Return (x, y) of the center of cell containing provided text 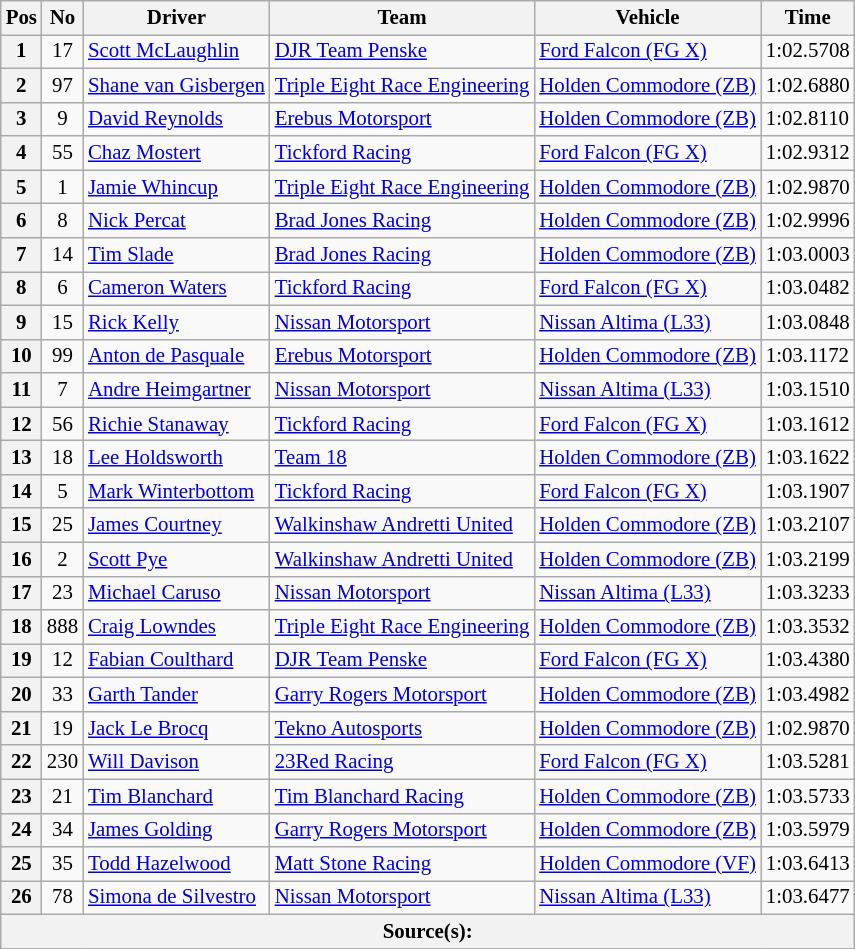
No (62, 18)
24 (22, 830)
David Reynolds (176, 119)
1:02.9996 (808, 221)
10 (22, 356)
Shane van Gisbergen (176, 85)
Nick Percat (176, 221)
Holden Commodore (VF) (648, 864)
1:03.5733 (808, 796)
Richie Stanaway (176, 424)
33 (62, 695)
Vehicle (648, 18)
11 (22, 390)
Chaz Mostert (176, 153)
Tim Blanchard (176, 796)
4 (22, 153)
97 (62, 85)
James Golding (176, 830)
1:03.0848 (808, 322)
1:03.3532 (808, 627)
Driver (176, 18)
1:02.8110 (808, 119)
20 (22, 695)
888 (62, 627)
1:03.6477 (808, 898)
55 (62, 153)
Michael Caruso (176, 593)
1:03.3233 (808, 593)
1:02.6880 (808, 85)
Garth Tander (176, 695)
26 (22, 898)
Time (808, 18)
Mark Winterbottom (176, 491)
Tim Slade (176, 255)
13 (22, 458)
Pos (22, 18)
1:03.2107 (808, 525)
34 (62, 830)
1:03.5281 (808, 762)
Fabian Coulthard (176, 661)
Lee Holdsworth (176, 458)
Craig Lowndes (176, 627)
1:03.1612 (808, 424)
Team (402, 18)
56 (62, 424)
Anton de Pasquale (176, 356)
Todd Hazelwood (176, 864)
1:03.0482 (808, 288)
1:03.1907 (808, 491)
1:02.5708 (808, 51)
1:03.4982 (808, 695)
1:03.1510 (808, 390)
James Courtney (176, 525)
1:03.4380 (808, 661)
1:03.2199 (808, 559)
230 (62, 762)
Jack Le Brocq (176, 728)
Tim Blanchard Racing (402, 796)
1:03.0003 (808, 255)
Will Davison (176, 762)
Team 18 (402, 458)
1:03.5979 (808, 830)
3 (22, 119)
Scott Pye (176, 559)
Tekno Autosports (402, 728)
Andre Heimgartner (176, 390)
Simona de Silvestro (176, 898)
Source(s): (428, 931)
Scott McLaughlin (176, 51)
99 (62, 356)
1:03.6413 (808, 864)
1:03.1172 (808, 356)
35 (62, 864)
Rick Kelly (176, 322)
23Red Racing (402, 762)
Cameron Waters (176, 288)
1:03.1622 (808, 458)
1:02.9312 (808, 153)
16 (22, 559)
Matt Stone Racing (402, 864)
22 (22, 762)
78 (62, 898)
Jamie Whincup (176, 187)
